Return (X, Y) of the center of cell containing provided text 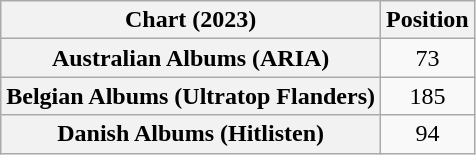
Position (428, 20)
94 (428, 134)
73 (428, 58)
Australian Albums (ARIA) (191, 58)
Belgian Albums (Ultratop Flanders) (191, 96)
Chart (2023) (191, 20)
185 (428, 96)
Danish Albums (Hitlisten) (191, 134)
